Return the [x, y] coordinate for the center point of the cell that contains the specified text.  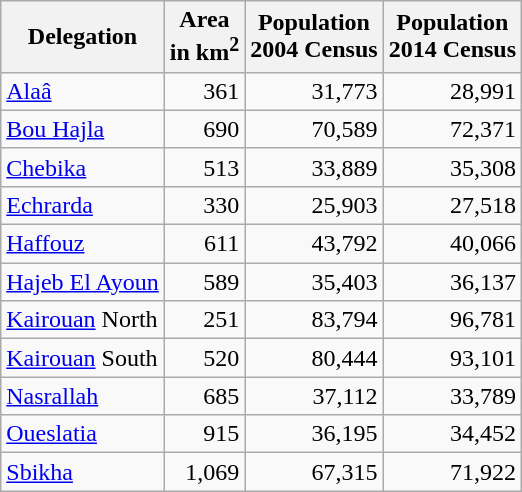
67,315 [314, 472]
Sbikha [83, 472]
71,922 [452, 472]
Delegation [83, 37]
Chebika [83, 167]
25,903 [314, 205]
72,371 [452, 129]
37,112 [314, 396]
Bou Hajla [83, 129]
915 [204, 434]
27,518 [452, 205]
589 [204, 282]
Population 2004 Census [314, 37]
Oueslatia [83, 434]
Alaâ [83, 91]
Nasrallah [83, 396]
35,308 [452, 167]
Hajeb El Ayoun [83, 282]
611 [204, 244]
36,137 [452, 282]
685 [204, 396]
Echrarda [83, 205]
330 [204, 205]
251 [204, 320]
33,789 [452, 396]
Haffouz [83, 244]
520 [204, 358]
Kairouan South [83, 358]
28,991 [452, 91]
34,452 [452, 434]
80,444 [314, 358]
96,781 [452, 320]
690 [204, 129]
31,773 [314, 91]
1,069 [204, 472]
83,794 [314, 320]
93,101 [452, 358]
513 [204, 167]
35,403 [314, 282]
33,889 [314, 167]
43,792 [314, 244]
Population 2014 Census [452, 37]
40,066 [452, 244]
361 [204, 91]
Kairouan North [83, 320]
36,195 [314, 434]
70,589 [314, 129]
Area in km2 [204, 37]
